Return [x, y] of the center of cell containing provided text 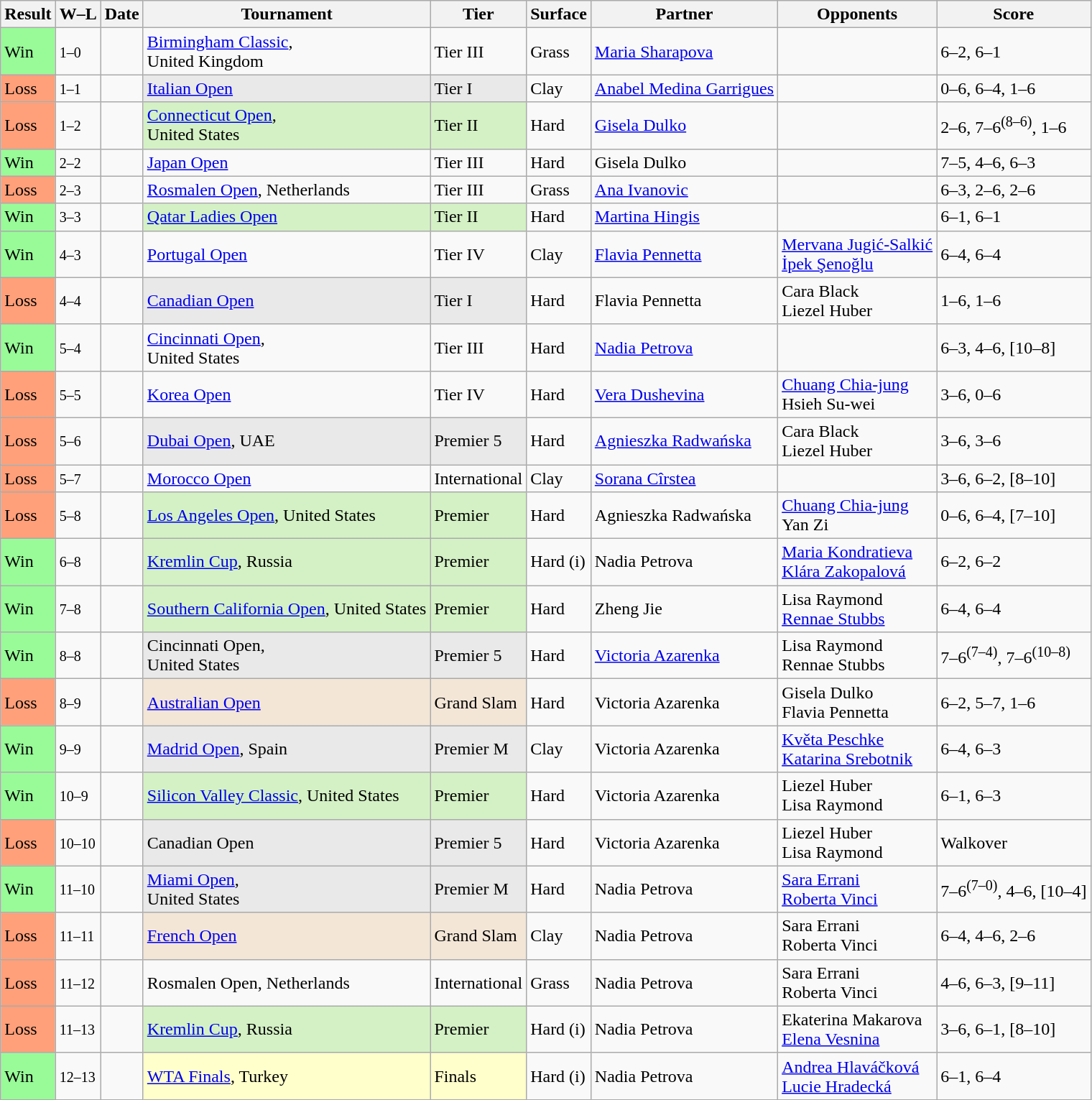
Chuang Chia-jung Hsieh Su-wei [858, 394]
Birmingham Classic, United Kingdom [287, 52]
Ana Ivanovic [684, 190]
3–6, 3–6 [1014, 441]
Maria Sharapova [684, 52]
Connecticut Open, United States [287, 125]
WTA Finals, Turkey [287, 1076]
5–6 [78, 441]
Korea Open [287, 394]
3–3 [78, 217]
Anabel Medina Garrigues [684, 88]
Gisela Dulko Flavia Pennetta [858, 703]
4–6, 6–3, [9–11] [1014, 983]
2–2 [78, 162]
7–5, 4–6, 6–3 [1014, 162]
7–6(7–4), 7–6(10–8) [1014, 655]
9–9 [78, 749]
Andrea Hlaváčková Lucie Hradecká [858, 1076]
5–7 [78, 478]
Japan Open [287, 162]
2–6, 7–6(8–6), 1–6 [1014, 125]
6–8 [78, 562]
Morocco Open [287, 478]
7–8 [78, 609]
Qatar Ladies Open [287, 217]
Australian Open [287, 703]
Italian Open [287, 88]
6–4, 6–3 [1014, 749]
7–6(7–0), 4–6, [10–4] [1014, 889]
4–3 [78, 254]
Chuang Chia-jung Yan Zi [858, 516]
Silicon Valley Classic, United States [287, 796]
Tier [478, 14]
8–9 [78, 703]
Miami Open, United States [287, 889]
0–6, 6–4, [7–10] [1014, 516]
Date [122, 14]
Tournament [287, 14]
Ekaterina Makarova Elena Vesnina [858, 1029]
5–5 [78, 394]
6–1, 6–3 [1014, 796]
11–10 [78, 889]
Southern California Open, United States [287, 609]
11–11 [78, 935]
Partner [684, 14]
Květa Peschke Katarina Srebotnik [858, 749]
Surface [559, 14]
1–0 [78, 52]
3–6, 0–6 [1014, 394]
Martina Hingis [684, 217]
11–12 [78, 983]
Maria Kondratieva Klára Zakopalová [858, 562]
4–4 [78, 300]
6–2, 5–7, 1–6 [1014, 703]
6–1, 6–1 [1014, 217]
Portugal Open [287, 254]
8–8 [78, 655]
6–4, 4–6, 2–6 [1014, 935]
Result [28, 14]
12–13 [78, 1076]
3–6, 6–2, [8–10] [1014, 478]
0–6, 6–4, 1–6 [1014, 88]
6–3, 2–6, 2–6 [1014, 190]
Los Angeles Open, United States [287, 516]
1–2 [78, 125]
Mervana Jugić-Salkić İpek Şenoğlu [858, 254]
11–13 [78, 1029]
Opponents [858, 14]
Madrid Open, Spain [287, 749]
Walkover [1014, 842]
Score [1014, 14]
6–2, 6–1 [1014, 52]
1–1 [78, 88]
5–4 [78, 348]
Finals [478, 1076]
1–6, 1–6 [1014, 300]
Dubai Open, UAE [287, 441]
6–2, 6–2 [1014, 562]
3–6, 6–1, [8–10] [1014, 1029]
10–10 [78, 842]
Sorana Cîrstea [684, 478]
W–L [78, 14]
10–9 [78, 796]
6–3, 4–6, [10–8] [1014, 348]
2–3 [78, 190]
French Open [287, 935]
6–1, 6–4 [1014, 1076]
Zheng Jie [684, 609]
5–8 [78, 516]
Vera Dushevina [684, 394]
